Scan for the cell matching the given text and deliver its [X, Y] coordinate at center. 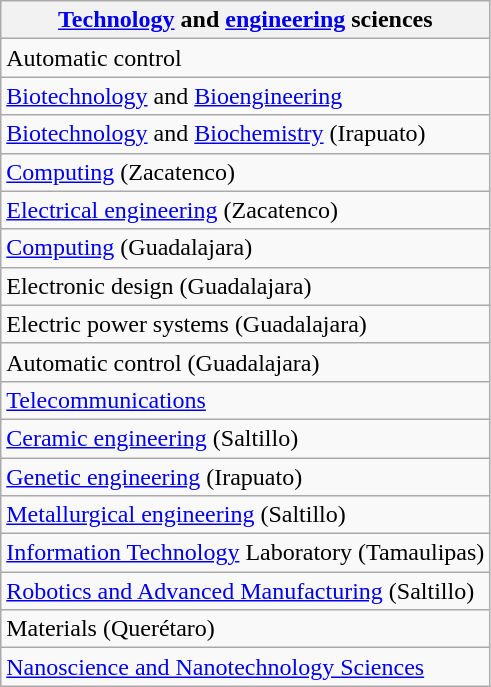
Materials (Querétaro) [246, 629]
Information Technology Laboratory (Tamaulipas) [246, 553]
Automatic control [246, 58]
Genetic engineering (Irapuato) [246, 477]
Technology and engineering sciences [246, 20]
Computing (Zacatenco) [246, 172]
Electrical engineering (Zacatenco) [246, 210]
Electronic design (Guadalajara) [246, 286]
Computing (Guadalajara) [246, 248]
Biotechnology and Biochemistry (Irapuato) [246, 134]
Electric power systems (Guadalajara) [246, 324]
Automatic control (Guadalajara) [246, 362]
Nanoscience and Nanotechnology Sciences [246, 667]
Metallurgical engineering (Saltillo) [246, 515]
Ceramic engineering (Saltillo) [246, 438]
Robotics and Advanced Manufacturing (Saltillo) [246, 591]
Telecommunications [246, 400]
Biotechnology and Bioengineering [246, 96]
